Scan for the cell matching the given text and deliver its (X, Y) coordinate at center. 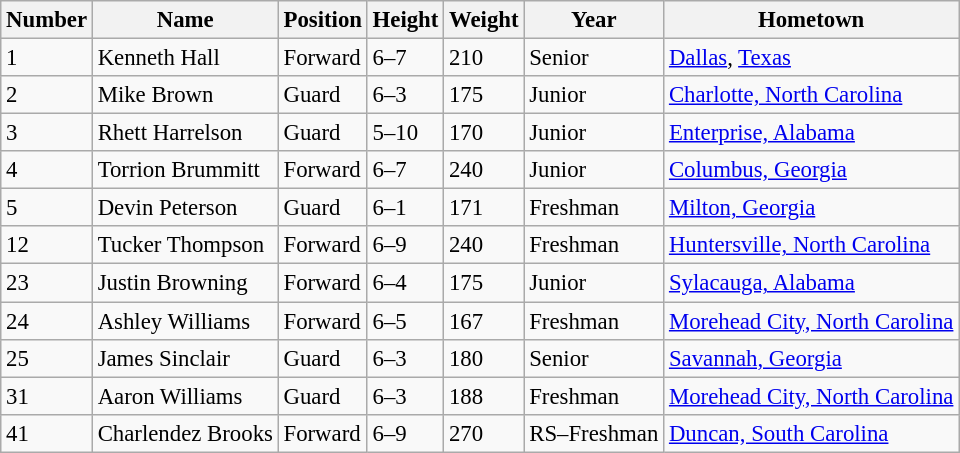
Weight (484, 20)
180 (484, 358)
Name (185, 20)
6–4 (405, 283)
2 (47, 95)
170 (484, 133)
Milton, Georgia (812, 208)
Sylacauga, Alabama (812, 283)
Rhett Harrelson (185, 133)
Height (405, 20)
Aaron Williams (185, 396)
Year (594, 20)
6–5 (405, 321)
Huntersville, North Carolina (812, 245)
6–1 (405, 208)
Savannah, Georgia (812, 358)
1 (47, 58)
Hometown (812, 20)
5 (47, 208)
Torrion Brummitt (185, 170)
23 (47, 283)
171 (484, 208)
Enterprise, Alabama (812, 133)
3 (47, 133)
167 (484, 321)
Ashley Williams (185, 321)
12 (47, 245)
James Sinclair (185, 358)
Number (47, 20)
Dallas, Texas (812, 58)
210 (484, 58)
Columbus, Georgia (812, 170)
RS–Freshman (594, 433)
188 (484, 396)
Devin Peterson (185, 208)
Charlotte, North Carolina (812, 95)
Charlendez Brooks (185, 433)
Mike Brown (185, 95)
4 (47, 170)
25 (47, 358)
31 (47, 396)
5–10 (405, 133)
Kenneth Hall (185, 58)
41 (47, 433)
270 (484, 433)
Tucker Thompson (185, 245)
Justin Browning (185, 283)
Position (322, 20)
Duncan, South Carolina (812, 433)
24 (47, 321)
